Capture the cell that displays the provided text and extract its (x, y) central coordinate. 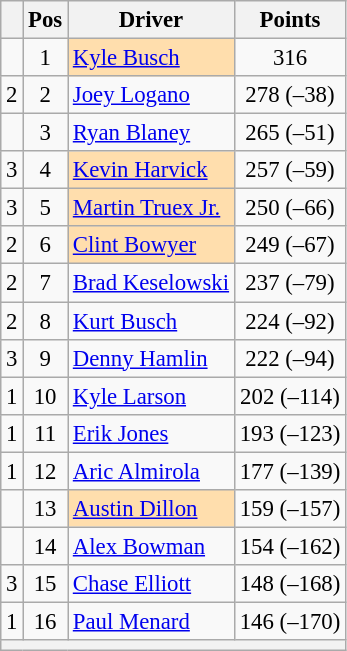
250 (–66) (290, 208)
14 (46, 546)
11 (46, 433)
316 (290, 58)
Alex Bowman (152, 546)
202 (–114) (290, 396)
Martin Truex Jr. (152, 208)
6 (46, 245)
249 (–67) (290, 245)
Kyle Larson (152, 396)
5 (46, 208)
265 (–51) (290, 133)
257 (–59) (290, 170)
Erik Jones (152, 433)
159 (–157) (290, 509)
4 (46, 170)
Driver (152, 20)
Pos (46, 20)
16 (46, 621)
224 (–92) (290, 321)
237 (–79) (290, 283)
278 (–38) (290, 95)
7 (46, 283)
9 (46, 358)
Clint Bowyer (152, 245)
Kyle Busch (152, 58)
Brad Keselowski (152, 283)
Paul Menard (152, 621)
193 (–123) (290, 433)
Joey Logano (152, 95)
Austin Dillon (152, 509)
154 (–162) (290, 546)
Points (290, 20)
Chase Elliott (152, 584)
Kevin Harvick (152, 170)
10 (46, 396)
222 (–94) (290, 358)
8 (46, 321)
Denny Hamlin (152, 358)
13 (46, 509)
Aric Almirola (152, 471)
148 (–168) (290, 584)
12 (46, 471)
15 (46, 584)
177 (–139) (290, 471)
Kurt Busch (152, 321)
146 (–170) (290, 621)
Ryan Blaney (152, 133)
